Capture the cell that displays the provided text and extract its (x, y) central coordinate. 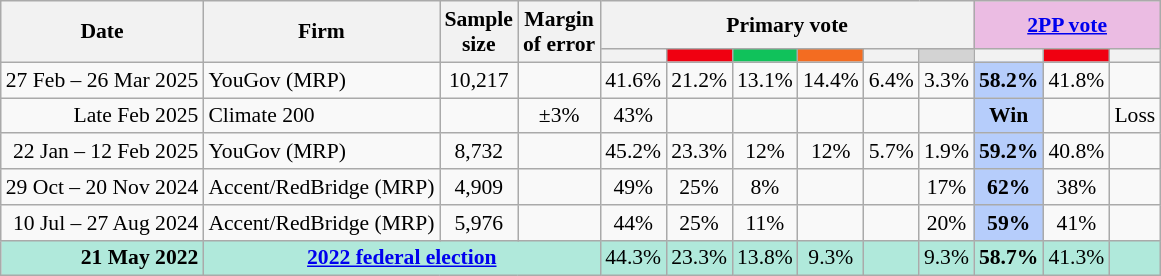
Primary vote (787, 25)
58.7% (1008, 258)
41.6% (633, 80)
±3% (559, 116)
6.4% (892, 80)
59.2% (1008, 152)
27 Feb – 26 Mar 2025 (102, 80)
Late Feb 2025 (102, 116)
13.1% (765, 80)
20% (946, 223)
49% (633, 187)
5.7% (892, 152)
2022 federal election (402, 258)
10 Jul – 27 Aug 2024 (102, 223)
45.2% (633, 152)
21.2% (699, 80)
Samplesize (479, 32)
22 Jan – 12 Feb 2025 (102, 152)
40.8% (1076, 152)
62% (1008, 187)
29 Oct – 20 Nov 2024 (102, 187)
58.2% (1008, 80)
44.3% (633, 258)
1.9% (946, 152)
Loss (1134, 116)
Date (102, 32)
3.3% (946, 80)
21 May 2022 (102, 258)
Firm (321, 32)
41.3% (1076, 258)
Climate 200 (321, 116)
8% (765, 187)
Marginof error (559, 32)
8,732 (479, 152)
43% (633, 116)
10,217 (479, 80)
41.8% (1076, 80)
17% (946, 187)
13.8% (765, 258)
2PP vote (1067, 25)
Win (1008, 116)
59% (1008, 223)
14.4% (831, 80)
38% (1076, 187)
44% (633, 223)
4,909 (479, 187)
11% (765, 223)
5,976 (479, 223)
41% (1076, 223)
